Return [x, y] of the center of cell containing provided text 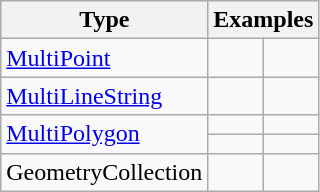
MultiPoint [104, 58]
Type [104, 20]
GeometryCollection [104, 172]
MultiLineString [104, 96]
MultiPolygon [104, 134]
Examples [264, 20]
